Pinpoint the cell where the given text exists, returning its (x, y) midpoint coordinate. 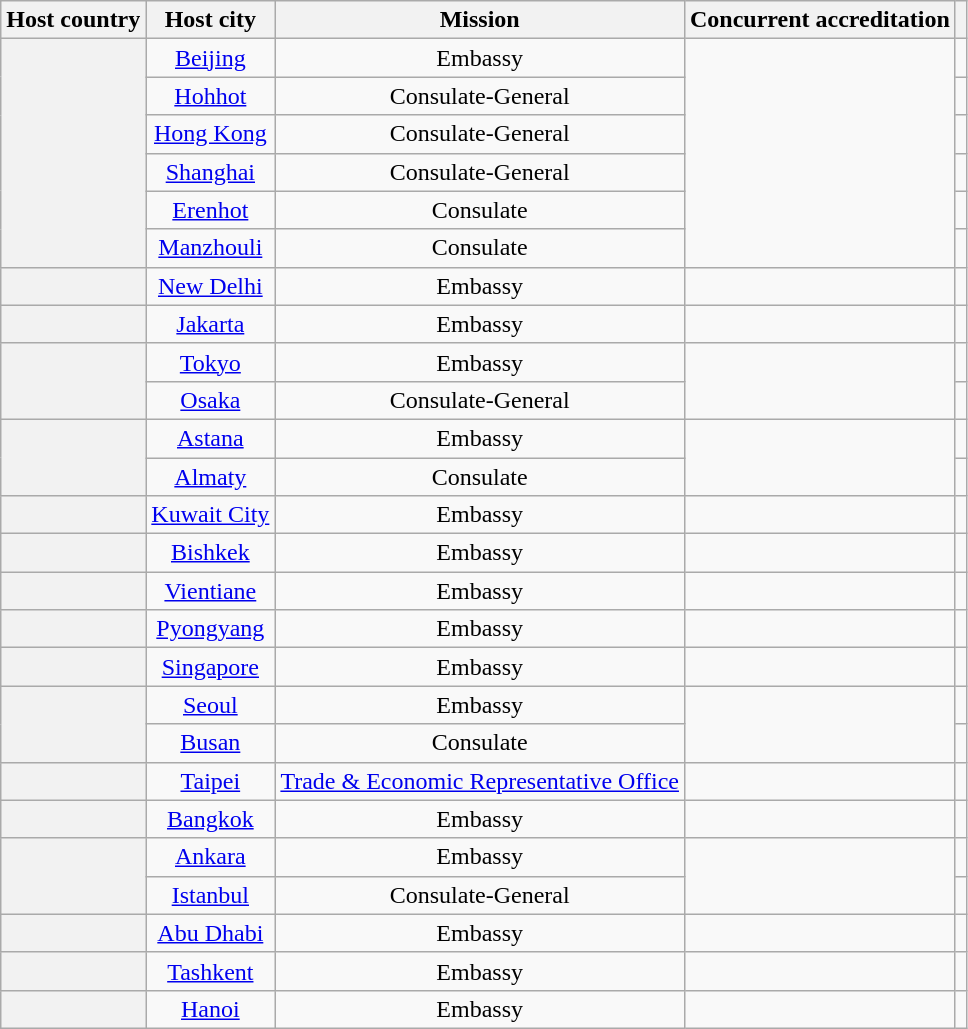
Tokyo (210, 362)
Beijing (210, 58)
Bishkek (210, 553)
Osaka (210, 400)
Vientiane (210, 591)
Trade & Economic Representative Office (480, 781)
Istanbul (210, 895)
Host country (74, 20)
Hohhot (210, 96)
Concurrent accreditation (820, 20)
Shanghai (210, 172)
Jakarta (210, 324)
Almaty (210, 477)
New Delhi (210, 286)
Hong Kong (210, 134)
Singapore (210, 667)
Hanoi (210, 1009)
Tashkent (210, 971)
Seoul (210, 705)
Kuwait City (210, 515)
Pyongyang (210, 629)
Busan (210, 743)
Bangkok (210, 819)
Ankara (210, 857)
Erenhot (210, 210)
Manzhouli (210, 248)
Mission (480, 20)
Abu Dhabi (210, 933)
Astana (210, 438)
Taipei (210, 781)
Host city (210, 20)
